Identify which cell holds the provided text, then report its [x, y] central coordinate. 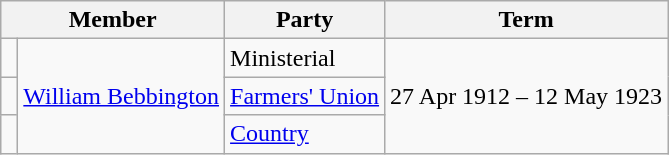
Farmers' Union [305, 96]
William Bebbington [122, 96]
Country [305, 134]
Member [113, 20]
27 Apr 1912 – 12 May 1923 [526, 96]
Term [526, 20]
Ministerial [305, 58]
Party [305, 20]
